Provide the [X, Y] coordinate of the cell's center where the given text is located.  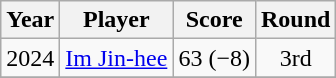
2024 [30, 58]
3rd [295, 58]
Player [116, 20]
63 (−8) [214, 58]
Round [295, 20]
Score [214, 20]
Im Jin-hee [116, 58]
Year [30, 20]
